Detect which cell encompasses the target text, then output its [x, y] center coordinate. 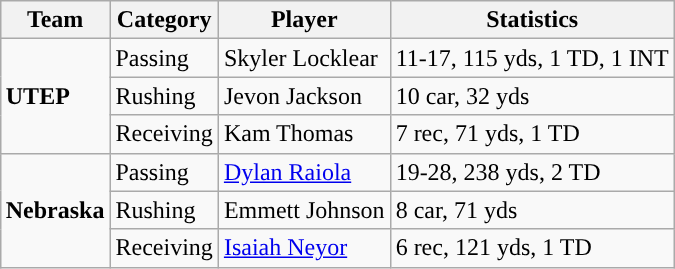
6 rec, 121 yds, 1 TD [532, 248]
8 car, 71 yds [532, 210]
Isaiah Neyor [304, 248]
Emmett Johnson [304, 210]
7 rec, 71 yds, 1 TD [532, 134]
Dylan Raiola [304, 172]
Statistics [532, 20]
19-28, 238 yds, 2 TD [532, 172]
Team [55, 20]
Category [164, 20]
Player [304, 20]
11-17, 115 yds, 1 TD, 1 INT [532, 58]
Kam Thomas [304, 134]
UTEP [55, 96]
Nebraska [55, 210]
Jevon Jackson [304, 96]
10 car, 32 yds [532, 96]
Skyler Locklear [304, 58]
